Return the (X, Y) coordinate for the center point of the cell that contains the specified text.  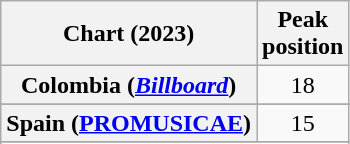
Spain (PROMUSICAE) (129, 123)
18 (303, 85)
Peakposition (303, 34)
Colombia (Billboard) (129, 85)
15 (303, 123)
Chart (2023) (129, 34)
